Extract the (X, Y) coordinate from the center of the cell holding the provided text.  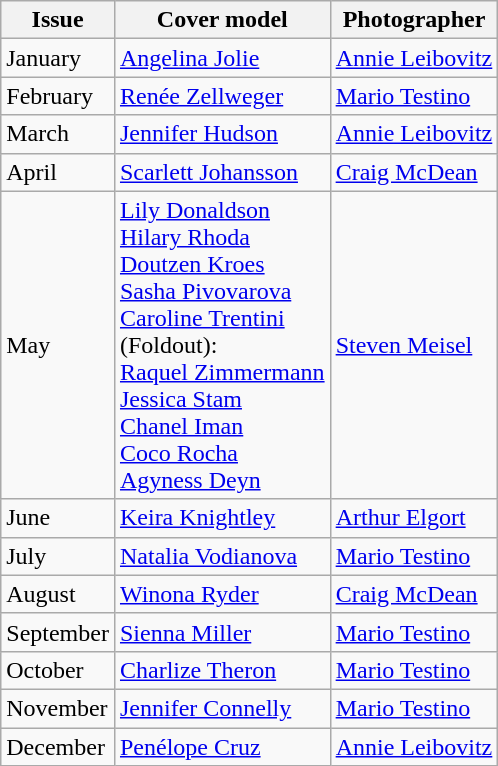
Lily DonaldsonHilary RhodaDoutzen KroesSasha PivovarovaCaroline Trentini(Foldout):Raquel ZimmermannJessica StamChanel ImanCoco RochaAgyness Deyn (222, 345)
Winona Ryder (222, 594)
Cover model (222, 20)
April (58, 172)
Jennifer Connelly (222, 708)
November (58, 708)
Angelina Jolie (222, 58)
Keira Knightley (222, 518)
September (58, 632)
May (58, 345)
Issue (58, 20)
Arthur Elgort (414, 518)
Photographer (414, 20)
Jennifer Hudson (222, 134)
Steven Meisel (414, 345)
Scarlett Johansson (222, 172)
Renée Zellweger (222, 96)
December (58, 747)
February (58, 96)
June (58, 518)
Charlize Theron (222, 670)
Sienna Miller (222, 632)
March (58, 134)
Natalia Vodianova (222, 556)
July (58, 556)
Penélope Cruz (222, 747)
August (58, 594)
October (58, 670)
January (58, 58)
